Output the [X, Y] coordinate of the center of the cell containing the given text.  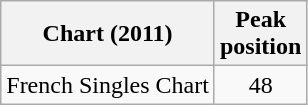
Chart (2011) [108, 34]
French Singles Chart [108, 85]
48 [260, 85]
Peakposition [260, 34]
